Detect which cell encompasses the target text, then output its (x, y) center coordinate. 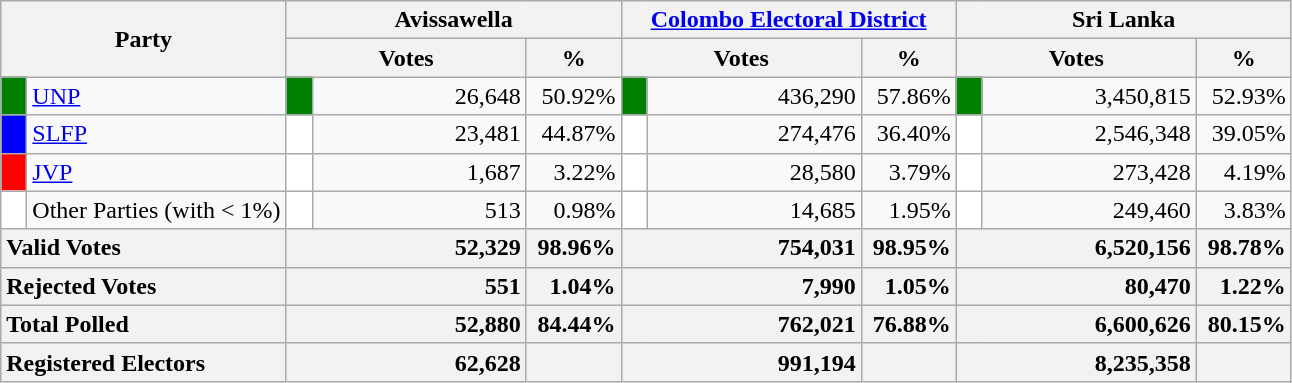
8,235,358 (1076, 362)
26,648 (419, 96)
1,687 (419, 172)
76.88% (908, 324)
14,685 (754, 210)
7,990 (741, 286)
52,880 (406, 324)
98.78% (1244, 248)
6,520,156 (1076, 248)
80.15% (1244, 324)
1.95% (908, 210)
273,428 (1089, 172)
44.87% (574, 134)
1.04% (574, 286)
991,194 (741, 362)
3.83% (1244, 210)
2,546,348 (1089, 134)
Party (144, 39)
551 (406, 286)
4.19% (1244, 172)
Rejected Votes (144, 286)
Registered Electors (144, 362)
Avissawella (454, 20)
98.96% (574, 248)
Colombo Electoral District (788, 20)
Valid Votes (144, 248)
3,450,815 (1089, 96)
52.93% (1244, 96)
513 (419, 210)
0.98% (574, 210)
SLFP (156, 134)
39.05% (1244, 134)
28,580 (754, 172)
80,470 (1076, 286)
Other Parties (with < 1%) (156, 210)
Sri Lanka (1124, 20)
36.40% (908, 134)
50.92% (574, 96)
62,628 (406, 362)
1.22% (1244, 286)
3.79% (908, 172)
436,290 (754, 96)
23,481 (419, 134)
Total Polled (144, 324)
1.05% (908, 286)
274,476 (754, 134)
98.95% (908, 248)
52,329 (406, 248)
249,460 (1089, 210)
84.44% (574, 324)
57.86% (908, 96)
UNP (156, 96)
JVP (156, 172)
762,021 (741, 324)
6,600,626 (1076, 324)
754,031 (741, 248)
3.22% (574, 172)
